Extract the (x, y) coordinate from the center of the cell holding the provided text.  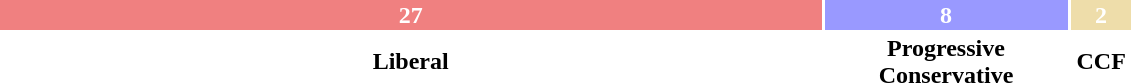
27 (410, 15)
8 (946, 15)
